For the text-containing cell, return its midpoint in (x, y) coordinate format. 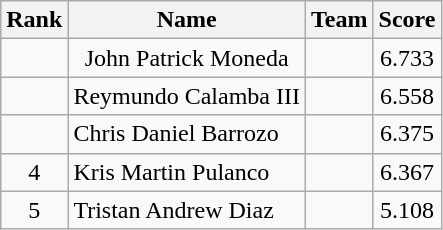
6.367 (407, 172)
5 (34, 210)
Rank (34, 20)
Reymundo Calamba III (187, 96)
Kris Martin Pulanco (187, 172)
Tristan Andrew Diaz (187, 210)
Team (340, 20)
6.558 (407, 96)
4 (34, 172)
Score (407, 20)
Name (187, 20)
5.108 (407, 210)
6.733 (407, 58)
Chris Daniel Barrozo (187, 134)
John Patrick Moneda (187, 58)
6.375 (407, 134)
